Search for the cell housing the specified text and yield its (X, Y) center coordinate. 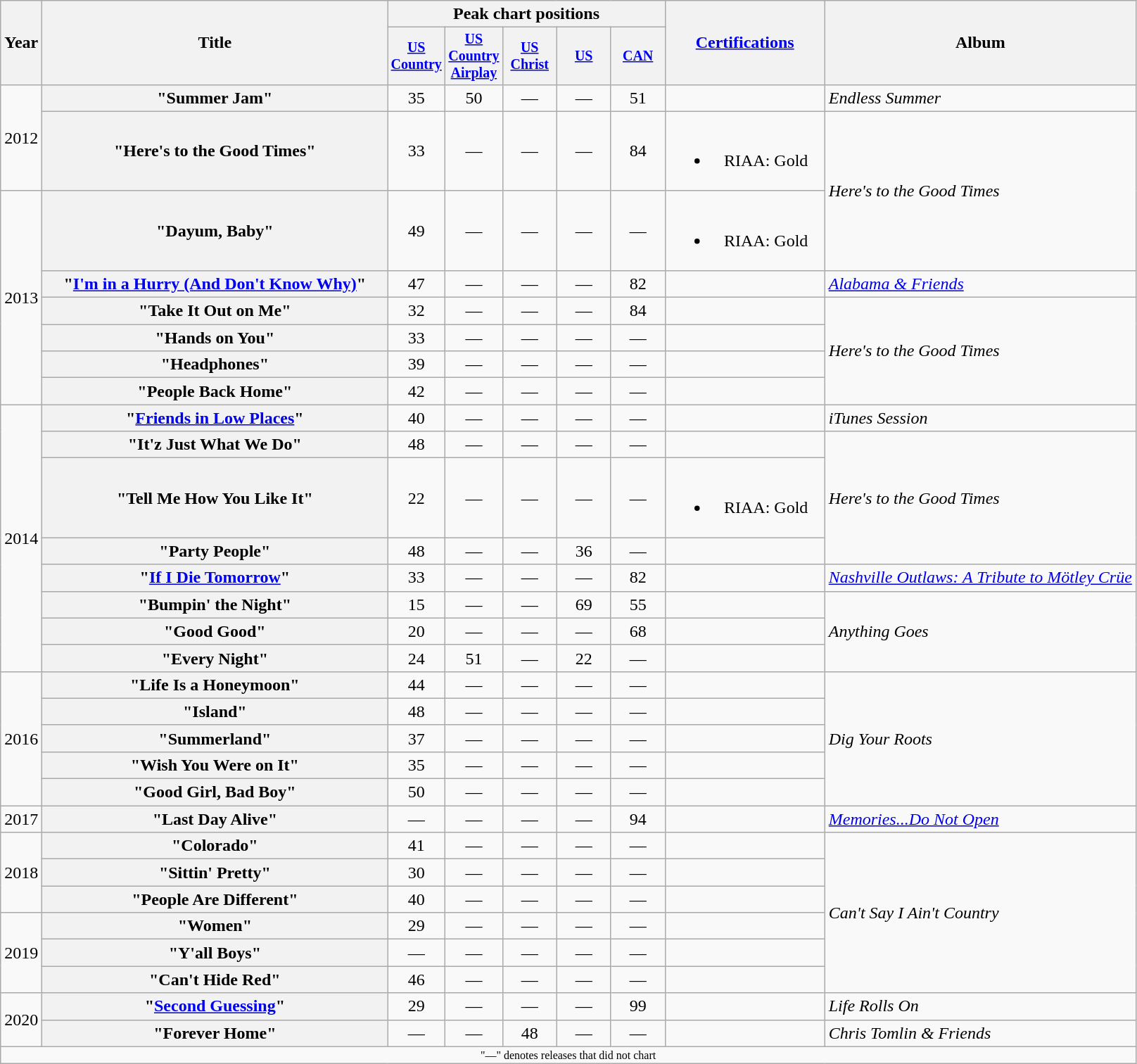
"Last Day Alive" (215, 819)
36 (584, 551)
Album (980, 43)
94 (637, 819)
"Hands on You" (215, 338)
"Summerland" (215, 738)
"Headphones" (215, 365)
68 (637, 631)
"—" denotes releases that did not chart (568, 1055)
2013 (21, 297)
"I'm in a Hurry (And Don't Know Why)" (215, 284)
"Bumpin' the Night" (215, 604)
44 (417, 685)
"People Back Home" (215, 391)
46 (417, 980)
iTunes Session (980, 418)
Nashville Outlaws: A Tribute to Mötley Crüe (980, 578)
Anything Goes (980, 631)
Alabama & Friends (980, 284)
US Country (417, 56)
39 (417, 365)
2016 (21, 738)
99 (637, 1006)
CAN (637, 56)
24 (417, 658)
"Sittin' Pretty" (215, 873)
"Women" (215, 926)
"Can't Hide Red" (215, 980)
"Second Guessing" (215, 1006)
"Good Good" (215, 631)
2017 (21, 819)
Peak chart positions (526, 14)
69 (584, 604)
Chris Tomlin & Friends (980, 1033)
"Colorado" (215, 846)
"Tell Me How You Like It" (215, 498)
47 (417, 284)
30 (417, 873)
"Life Is a Honeymoon" (215, 685)
"Good Girl, Bad Boy" (215, 792)
"Dayum, Baby" (215, 231)
Dig Your Roots (980, 738)
"Summer Jam" (215, 98)
"Party People" (215, 551)
2020 (21, 1020)
Can't Say I Ain't Country (980, 913)
Year (21, 43)
2019 (21, 953)
"If I Die Tomorrow" (215, 578)
Certifications (744, 43)
2012 (21, 138)
15 (417, 604)
"Forever Home" (215, 1033)
55 (637, 604)
Endless Summer (980, 98)
32 (417, 311)
Memories...Do Not Open (980, 819)
"Every Night" (215, 658)
2014 (21, 538)
49 (417, 231)
"Y'all Boys" (215, 953)
"Friends in Low Places" (215, 418)
"People Are Different" (215, 899)
"It'z Just What We Do" (215, 445)
US (584, 56)
2018 (21, 873)
Life Rolls On (980, 1006)
"Here's to the Good Times" (215, 151)
"Wish You Were on It" (215, 765)
US Country Airplay (474, 56)
"Take It Out on Me" (215, 311)
20 (417, 631)
Title (215, 43)
41 (417, 846)
37 (417, 738)
US Christ (529, 56)
42 (417, 391)
"Island" (215, 711)
